Scan for the cell matching the given text and deliver its [x, y] coordinate at center. 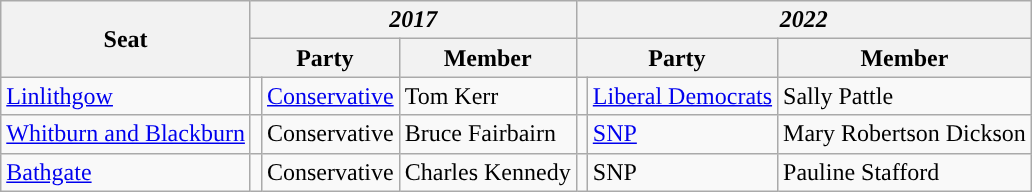
Charles Kennedy [488, 172]
Bruce Fairbairn [488, 134]
Bathgate [126, 172]
Linlithgow [126, 96]
2022 [804, 20]
Whitburn and Blackburn [126, 134]
Pauline Stafford [905, 172]
Liberal Democrats [682, 96]
Seat [126, 39]
2017 [413, 20]
Tom Kerr [488, 96]
Sally Pattle [905, 96]
Mary Robertson Dickson [905, 134]
